Identify which cell holds the provided text, then report its (X, Y) central coordinate. 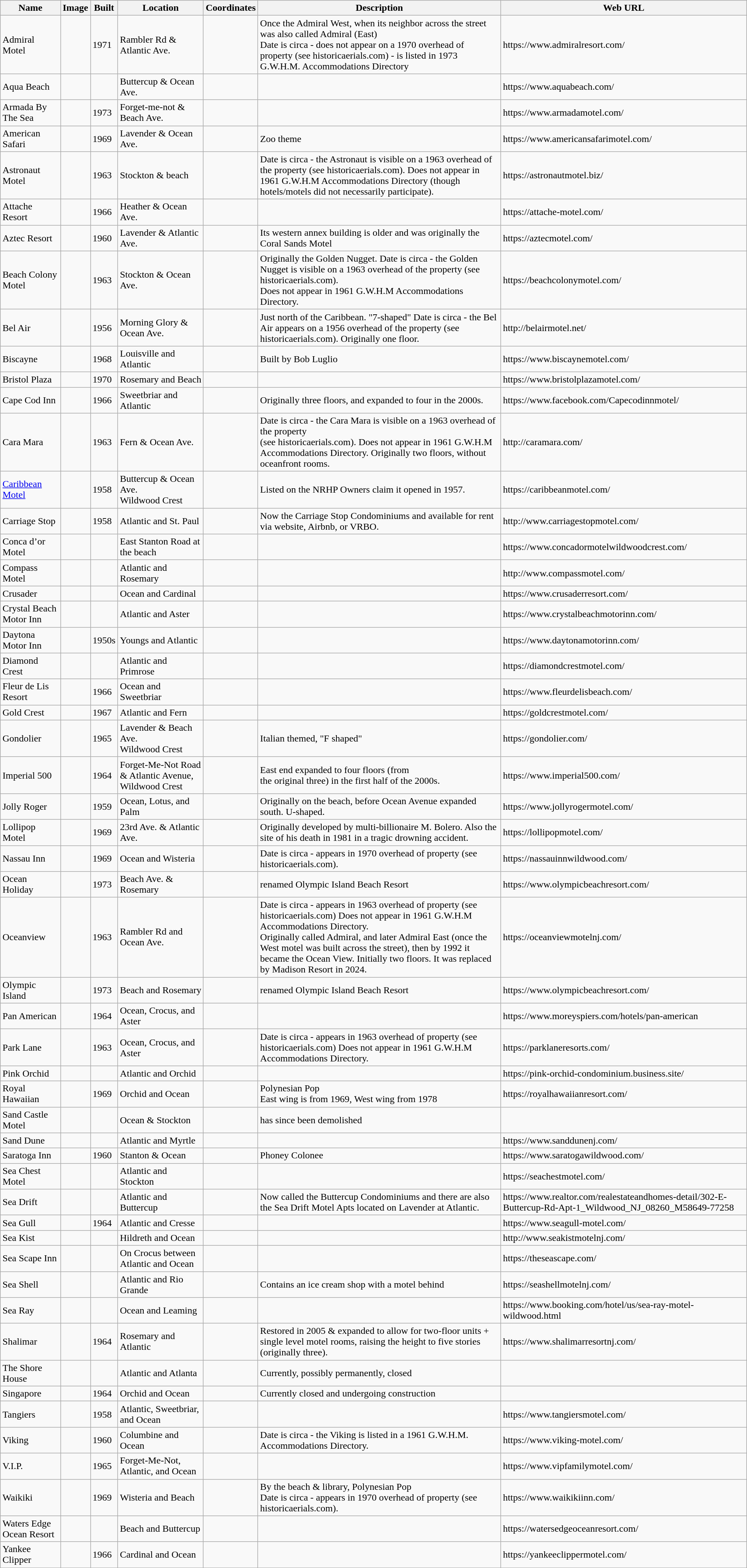
Ocean and Wisteria (160, 858)
Sea Gull (30, 1223)
Daytona Motor Inn (30, 640)
Nassau Inn (30, 858)
http://www.compassmotel.com/ (624, 573)
Ocean & Stockton (160, 1120)
Cara Mara (30, 442)
https://www.waikikiinn.com/ (624, 1497)
Compass Motel (30, 573)
Imperial 500 (30, 775)
Italian themed, "F shaped" (379, 738)
Yankee Clipper (30, 1555)
1956 (104, 327)
https://seashellmotelnj.com/ (624, 1284)
Atlantic and Fern (160, 712)
https://gondolier.com/ (624, 738)
Date is circa - appears in 1970 overhead of property (see historicaerials.com). (379, 858)
Waters Edge Ocean Resort (30, 1529)
https://www.daytonamotorinn.com/ (624, 640)
Stockton & Ocean Ave. (160, 280)
Atlantic and Stockton (160, 1176)
Currently closed and undergoing construction (379, 1394)
Diamond Crest (30, 666)
Viking (30, 1440)
https://www.crusaderresort.com/ (624, 594)
https://parklaneresorts.com/ (624, 1047)
https://goldcrestmotel.com/ (624, 712)
Sea Shell (30, 1284)
https://www.vipfamilymotel.com/ (624, 1466)
Ocean Holiday (30, 885)
https://www.viking-motel.com/ (624, 1440)
Location (160, 8)
Now called the Buttercup Condominiums and there are also the Sea Drift Motel Apts located on Lavender at Atlantic. (379, 1202)
East Stanton Road at the beach (160, 547)
Shalimar (30, 1342)
Listed on the NRHP Owners claim it opened in 1957. (379, 490)
https://diamondcrestmotel.com/ (624, 666)
Atlantic and Buttercup (160, 1202)
Aztec Resort (30, 238)
https://beachcolonymotel.com/ (624, 280)
Admiral Motel (30, 45)
Buttercup & Ocean Ave. (160, 87)
Phoney Colonee (379, 1156)
https://www.shalimarresortnj.com/ (624, 1342)
1950s (104, 640)
Gold Crest (30, 712)
Fleur de Lis Resort (30, 692)
Sea Ray (30, 1311)
Ocean and Sweetbriar (160, 692)
Ocean and Leaming (160, 1311)
https://www.crystalbeachmotorinn.com/ (624, 614)
Beach Colony Motel (30, 280)
https://caribbeanmotel.com/ (624, 490)
https://www.aquabeach.com/ (624, 87)
Heather & Ocean Ave. (160, 212)
Rosemary and Atlantic (160, 1342)
https://www.seagull-motel.com/ (624, 1223)
http://www.carriagestopmotel.com/ (624, 521)
Contains an ice cream shop with a motel behind (379, 1284)
Originally developed by multi-billionaire M. Bolero. Also the site of his death in 1981 in a tragic drowning accident. (379, 832)
Forget-me-not & Beach Ave. (160, 112)
https://astronautmotel.biz/ (624, 176)
Gondolier (30, 738)
Carriage Stop (30, 521)
Biscayne (30, 359)
Beach and Buttercup (160, 1529)
http://www.seakistmotelnj.com/ (624, 1238)
Conca d’or Motel (30, 547)
https://seachestmotel.com/ (624, 1176)
https://nassauinnwildwood.com/ (624, 858)
Stanton & Ocean (160, 1156)
Park Lane (30, 1047)
Currently, possibly permanently, closed (379, 1373)
Polynesian PopEast wing is from 1969, West wing from 1978 (379, 1094)
https://www.americansafarimotel.com/ (624, 139)
The Shore House (30, 1373)
V.I.P. (30, 1466)
Crusader (30, 594)
Now the Carriage Stop Condominiums and available for rent via website, Airbnb, or VRBO. (379, 521)
Rosemary and Beach (160, 379)
Forget-Me-Not Road & Atlantic Avenue, Wildwood Crest (160, 775)
http://caramara.com/ (624, 442)
Coordinates (231, 8)
Description (379, 8)
https://www.facebook.com/Capecodinnmotel/ (624, 400)
Originally three floors, and expanded to four in the 2000s. (379, 400)
Beach and Rosemary (160, 990)
https://theseascape.com/ (624, 1258)
Zoo theme (379, 139)
On Crocus between Atlantic and Ocean (160, 1258)
https://attache-motel.com/ (624, 212)
https://www.tangiersmotel.com/ (624, 1414)
Bristol Plaza (30, 379)
https://lollipopmotel.com/ (624, 832)
has since been demolished (379, 1120)
Rambler Rd and Ocean Ave. (160, 937)
Image (76, 8)
Hildreth and Ocean (160, 1238)
https://royalhawaiianresort.com/ (624, 1094)
Atlantic and Orchid (160, 1073)
Rambler Rd & Atlantic Ave. (160, 45)
Atlantic, Sweetbriar, and Ocean (160, 1414)
Attache Resort (30, 212)
East end expanded to four floors (fromthe original three) in the first half of the 2000s. (379, 775)
Saratoga Inn (30, 1156)
Astronaut Motel (30, 176)
Forget-Me-Not, Atlantic, and Ocean (160, 1466)
Atlantic and Atlanta (160, 1373)
https://www.jollyrogermotel.com/ (624, 807)
https://www.bristolplazamotel.com/ (624, 379)
Sweetbriar and Atlantic (160, 400)
Originally on the beach, before Ocean Avenue expanded south. U-shaped. (379, 807)
Morning Glory & Ocean Ave. (160, 327)
Lavender & Atlantic Ave. (160, 238)
American Safari (30, 139)
Sand Dune (30, 1140)
Caribbean Motel (30, 490)
Sea Drift (30, 1202)
Name (30, 8)
Date is circa - appears in 1963 overhead of property (see historicaerials.com) Does not appear in 1961 G.W.H.M Accommodations Directory. (379, 1047)
https://aztecmotel.com/ (624, 238)
1959 (104, 807)
Sea Chest Motel (30, 1176)
https://www.fleurdelisbeach.com/ (624, 692)
1971 (104, 45)
Atlantic and Cresse (160, 1223)
https://www.booking.com/hotel/us/sea-ray-motel-wildwood.html (624, 1311)
Ocean and Cardinal (160, 594)
1970 (104, 379)
https://www.biscaynemotel.com/ (624, 359)
Atlantic and Rosemary (160, 573)
Lollipop Motel (30, 832)
Sea Kist (30, 1238)
http://belairmotel.net/ (624, 327)
https://www.realtor.com/realestateandhomes-detail/302-E-Buttercup-Rd-Apt-1_Wildwood_NJ_08260_M58649-77258 (624, 1202)
Royal Hawaiian (30, 1094)
Louisville and Atlantic (160, 359)
Columbine and Ocean (160, 1440)
Pink Orchid (30, 1073)
Singapore (30, 1394)
Wisteria and Beach (160, 1497)
https://www.admiralresort.com/ (624, 45)
Beach Ave. & Rosemary (160, 885)
Aqua Beach (30, 87)
Jolly Roger (30, 807)
Cardinal and Ocean (160, 1555)
Armada By The Sea (30, 112)
Sea Scape Inn (30, 1258)
https://www.moreyspiers.com/hotels/pan-american (624, 1016)
By the beach & library, Polynesian PopDate is circa - appears in 1970 overhead of property (see historicaerials.com). (379, 1497)
Youngs and Atlantic (160, 640)
Its western annex building is older and was originally the Coral Sands Motel (379, 238)
Olympic Island (30, 990)
Lavender & Beach Ave. Wildwood Crest (160, 738)
https://pink-orchid-condominium.business.site/ (624, 1073)
Built (104, 8)
Atlantic and St. Paul (160, 521)
Sand Castle Motel (30, 1120)
1967 (104, 712)
Atlantic and Myrtle (160, 1140)
https://www.sanddunenj.com/ (624, 1140)
23rd Ave. & Atlantic Ave. (160, 832)
Built by Bob Luglio (379, 359)
https://www.concadormotelwildwoodcrest.com/ (624, 547)
https://watersedgeoceanresort.com/ (624, 1529)
Oceanview (30, 937)
1968 (104, 359)
Atlantic and Aster (160, 614)
Fern & Ocean Ave. (160, 442)
Date is circa - the Viking is listed in a 1961 G.W.H.M. Accommodations Directory. (379, 1440)
Restored in 2005 & expanded to allow for two-floor units + single level motel rooms, raising the height to five stories (originally three). (379, 1342)
Atlantic and Rio Grande (160, 1284)
Pan American (30, 1016)
Atlantic and Primrose (160, 666)
Buttercup & Ocean Ave.Wildwood Crest (160, 490)
Ocean, Lotus, and Palm (160, 807)
https://www.armadamotel.com/ (624, 112)
Cape Cod Inn (30, 400)
https://oceanviewmotelnj.com/ (624, 937)
Crystal Beach Motor Inn (30, 614)
https://www.saratogawildwood.com/ (624, 1156)
Stockton & beach (160, 176)
https://www.imperial500.com/ (624, 775)
Lavender & Ocean Ave. (160, 139)
Bel Air (30, 327)
Web URL (624, 8)
Waikiki (30, 1497)
https://yankeeclippermotel.com/ (624, 1555)
Tangiers (30, 1414)
